Search for the cell housing the specified text and yield its [x, y] center coordinate. 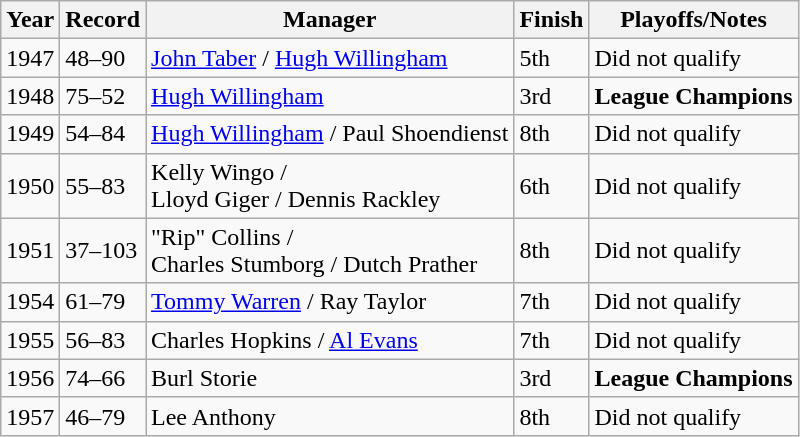
Record [103, 20]
"Rip" Collins / Charles Stumborg / Dutch Prather [330, 250]
Charles Hopkins / Al Evans [330, 340]
75–52 [103, 96]
56–83 [103, 340]
Burl Storie [330, 378]
37–103 [103, 250]
1956 [30, 378]
55–83 [103, 186]
5th [552, 58]
1949 [30, 134]
61–79 [103, 302]
Hugh Willingham [330, 96]
1957 [30, 416]
John Taber / Hugh Willingham [330, 58]
Kelly Wingo / Lloyd Giger / Dennis Rackley [330, 186]
Year [30, 20]
1954 [30, 302]
Playoffs/Notes [694, 20]
74–66 [103, 378]
46–79 [103, 416]
54–84 [103, 134]
Tommy Warren / Ray Taylor [330, 302]
1948 [30, 96]
1950 [30, 186]
6th [552, 186]
Lee Anthony [330, 416]
Finish [552, 20]
Hugh Willingham / Paul Shoendienst [330, 134]
48–90 [103, 58]
1947 [30, 58]
1955 [30, 340]
Manager [330, 20]
1951 [30, 250]
